Scan for the cell matching the given text and deliver its [x, y] coordinate at center. 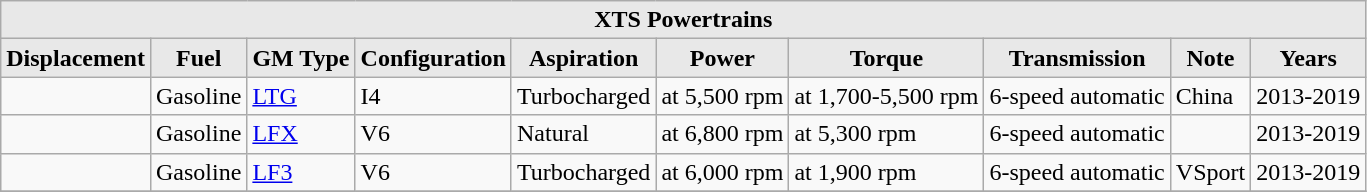
Aspiration [583, 58]
Fuel [198, 58]
at 5,500 rpm [722, 96]
Transmission [1077, 58]
LTG [301, 96]
XTS Powertrains [684, 20]
Power [722, 58]
at 1,900 rpm [886, 172]
Torque [886, 58]
LFX [301, 134]
at 5,300 rpm [886, 134]
Years [1308, 58]
at 1,700-5,500 rpm [886, 96]
I4 [433, 96]
GM Type [301, 58]
Note [1210, 58]
VSport [1210, 172]
Natural [583, 134]
Displacement [76, 58]
China [1210, 96]
at 6,800 rpm [722, 134]
at 6,000 rpm [722, 172]
Configuration [433, 58]
LF3 [301, 172]
